Capture the cell that displays the provided text and extract its [X, Y] central coordinate. 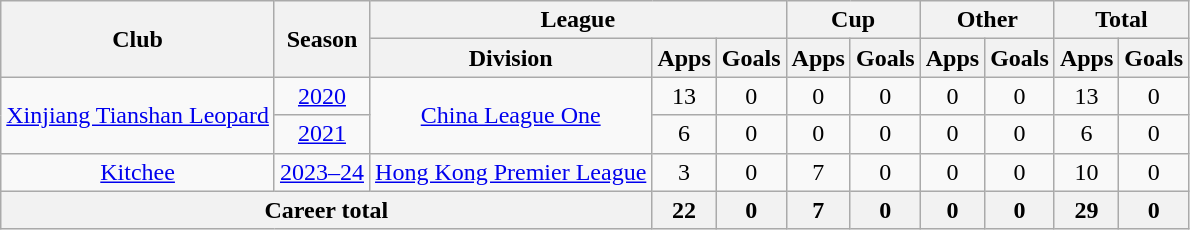
3 [684, 172]
Season [322, 39]
Kitchee [138, 172]
League [578, 20]
China League One [511, 115]
2020 [322, 96]
Total [1121, 20]
Career total [326, 210]
Division [511, 58]
10 [1086, 172]
Xinjiang Tianshan Leopard [138, 115]
2021 [322, 134]
Hong Kong Premier League [511, 172]
29 [1086, 210]
Club [138, 39]
Cup [853, 20]
Other [987, 20]
22 [684, 210]
2023–24 [322, 172]
